For the text-containing cell, return its midpoint in (x, y) coordinate format. 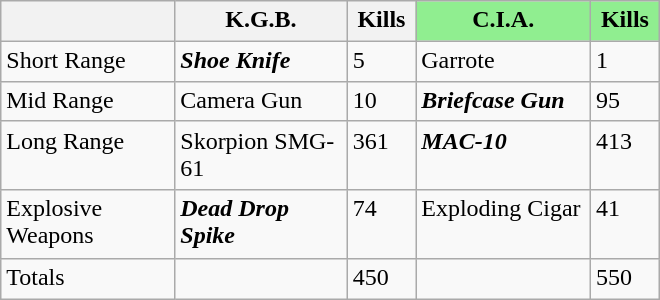
Exploding Cigar (504, 224)
413 (626, 156)
550 (626, 279)
MAC-10 (504, 156)
1 (626, 61)
41 (626, 224)
Shoe Knife (261, 61)
10 (382, 101)
Explosive Weapons (88, 224)
Totals (88, 279)
361 (382, 156)
Long Range (88, 156)
Garrote (504, 61)
Mid Range (88, 101)
5 (382, 61)
74 (382, 224)
C.I.A. (504, 21)
Camera Gun (261, 101)
Skorpion SMG-61 (261, 156)
K.G.B. (261, 21)
450 (382, 279)
Briefcase Gun (504, 101)
Dead Drop Spike (261, 224)
Short Range (88, 61)
95 (626, 101)
